Locate the cell with the specified text and output its [x, y] center coordinate. 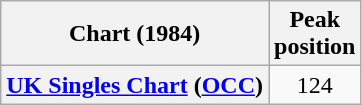
Chart (1984) [135, 34]
Peakposition [314, 34]
124 [314, 85]
UK Singles Chart (OCC) [135, 85]
